Determine the (x, y) coordinate at the center of the cell enclosing the given text.  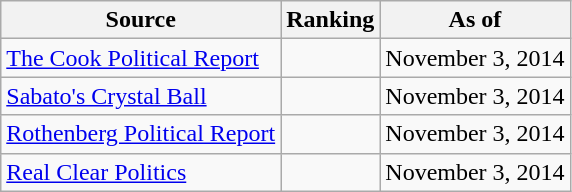
Real Clear Politics (141, 172)
The Cook Political Report (141, 58)
Rothenberg Political Report (141, 134)
Sabato's Crystal Ball (141, 96)
Source (141, 20)
Ranking (330, 20)
As of (475, 20)
